For the text-containing cell, return its midpoint in [X, Y] coordinate format. 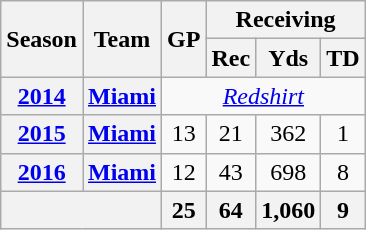
362 [288, 134]
25 [184, 210]
GP [184, 39]
Season [42, 39]
21 [231, 134]
2014 [42, 96]
Receiving [286, 20]
Rec [231, 58]
1 [343, 134]
2016 [42, 172]
Team [122, 39]
13 [184, 134]
12 [184, 172]
8 [343, 172]
TD [343, 58]
64 [231, 210]
43 [231, 172]
Yds [288, 58]
Redshirt [264, 96]
9 [343, 210]
1,060 [288, 210]
2015 [42, 134]
698 [288, 172]
